Provide the [x, y] coordinate of the cell's center where the given text is located.  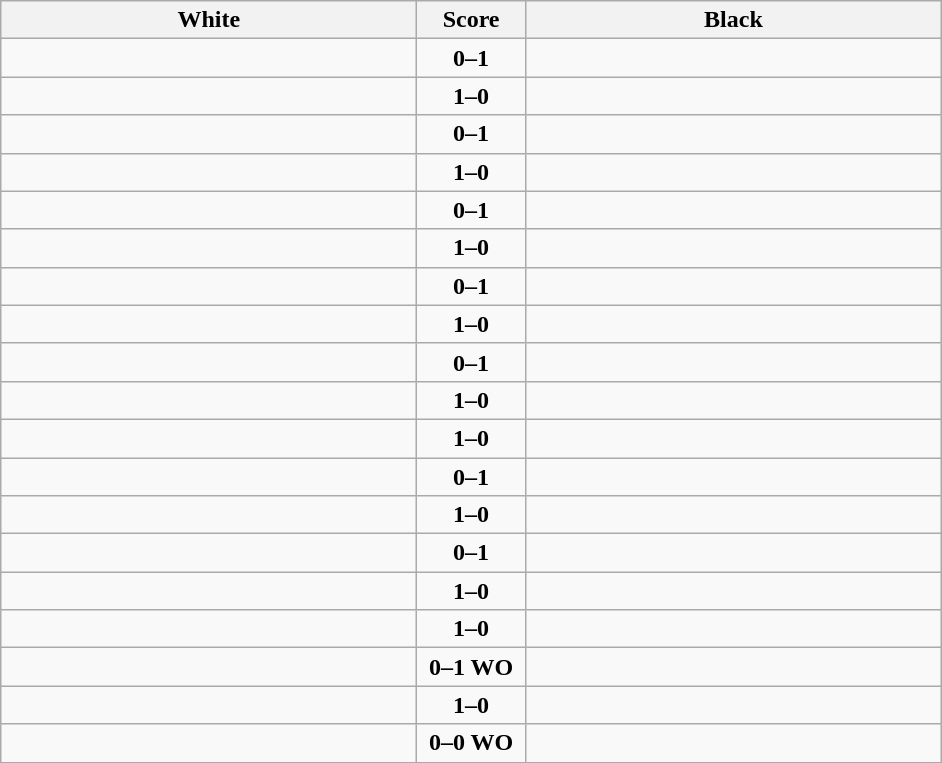
Black [733, 20]
0–1 WO [472, 667]
Score [472, 20]
0–0 WO [472, 743]
White [209, 20]
